Identify which cell holds the provided text, then report its (X, Y) central coordinate. 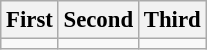
Third (172, 20)
First (30, 20)
Second (98, 20)
